Return [X, Y] of the center of cell containing provided text 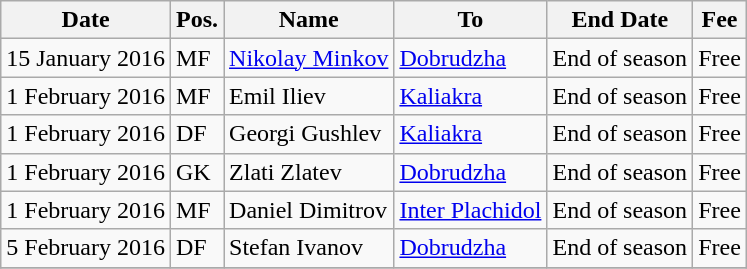
To [470, 20]
Pos. [196, 20]
Georgi Gushlev [309, 134]
Name [309, 20]
End Date [620, 20]
Emil Iliev [309, 96]
15 January 2016 [86, 58]
Nikolay Minkov [309, 58]
Stefan Ivanov [309, 248]
Date [86, 20]
5 February 2016 [86, 248]
Fee [720, 20]
Zlati Zlatev [309, 172]
GK [196, 172]
Inter Plachidol [470, 210]
Daniel Dimitrov [309, 210]
